For the text-containing cell, return its midpoint in (X, Y) coordinate format. 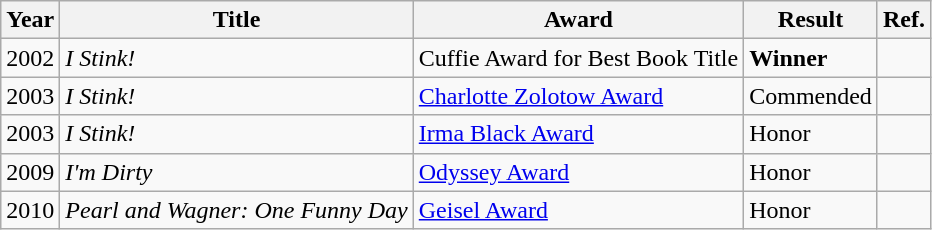
Result (811, 20)
2002 (30, 58)
I'm Dirty (236, 172)
Cuffie Award for Best Book Title (578, 58)
Odyssey Award (578, 172)
Commended (811, 96)
Title (236, 20)
Charlotte Zolotow Award (578, 96)
Pearl and Wagner: One Funny Day (236, 210)
2010 (30, 210)
Ref. (904, 20)
Award (578, 20)
2009 (30, 172)
Geisel Award (578, 210)
Irma Black Award (578, 134)
Year (30, 20)
Winner (811, 58)
